Capture the cell that displays the provided text and extract its [x, y] central coordinate. 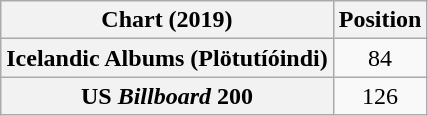
Position [380, 20]
US Billboard 200 [167, 96]
Icelandic Albums (Plötutíóindi) [167, 58]
Chart (2019) [167, 20]
126 [380, 96]
84 [380, 58]
